Output the [x, y] coordinate of the center of the cell containing the given text.  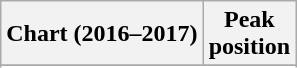
Chart (2016–2017) [102, 34]
Peakposition [249, 34]
